Search for the cell housing the specified text and yield its [x, y] center coordinate. 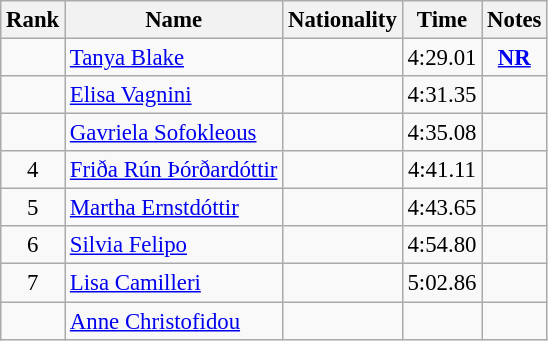
4:41.11 [442, 170]
Elisa Vagnini [174, 95]
Anne Christofidou [174, 321]
Lisa Camilleri [174, 283]
Friða Rún Þórðardóttir [174, 170]
5 [33, 208]
4 [33, 170]
4:29.01 [442, 58]
Rank [33, 20]
7 [33, 283]
Nationality [342, 20]
Tanya Blake [174, 58]
Name [174, 20]
5:02.86 [442, 283]
Gavriela Sofokleous [174, 133]
4:43.65 [442, 208]
Notes [514, 20]
4:35.08 [442, 133]
Silvia Felipo [174, 245]
NR [514, 58]
Time [442, 20]
4:31.35 [442, 95]
Martha Ernstdóttir [174, 208]
4:54.80 [442, 245]
6 [33, 245]
